Determine the [X, Y] coordinate at the center of the cell enclosing the given text.  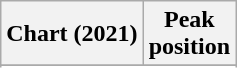
Peakposition [189, 34]
Chart (2021) [72, 34]
